Return the (X, Y) coordinate for the center point of the cell that contains the specified text.  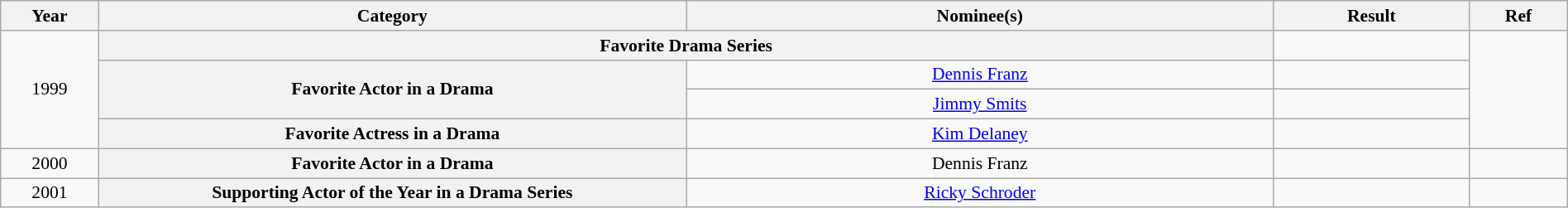
Ref (1518, 16)
Ricky Schroder (980, 193)
Result (1371, 16)
Jimmy Smits (980, 104)
2000 (50, 163)
Nominee(s) (980, 16)
Year (50, 16)
Kim Delaney (980, 134)
1999 (50, 89)
Supporting Actor of the Year in a Drama Series (392, 193)
Favorite Actress in a Drama (392, 134)
2001 (50, 193)
Category (392, 16)
Favorite Drama Series (686, 46)
